Pinpoint the cell where the given text exists, returning its (x, y) midpoint coordinate. 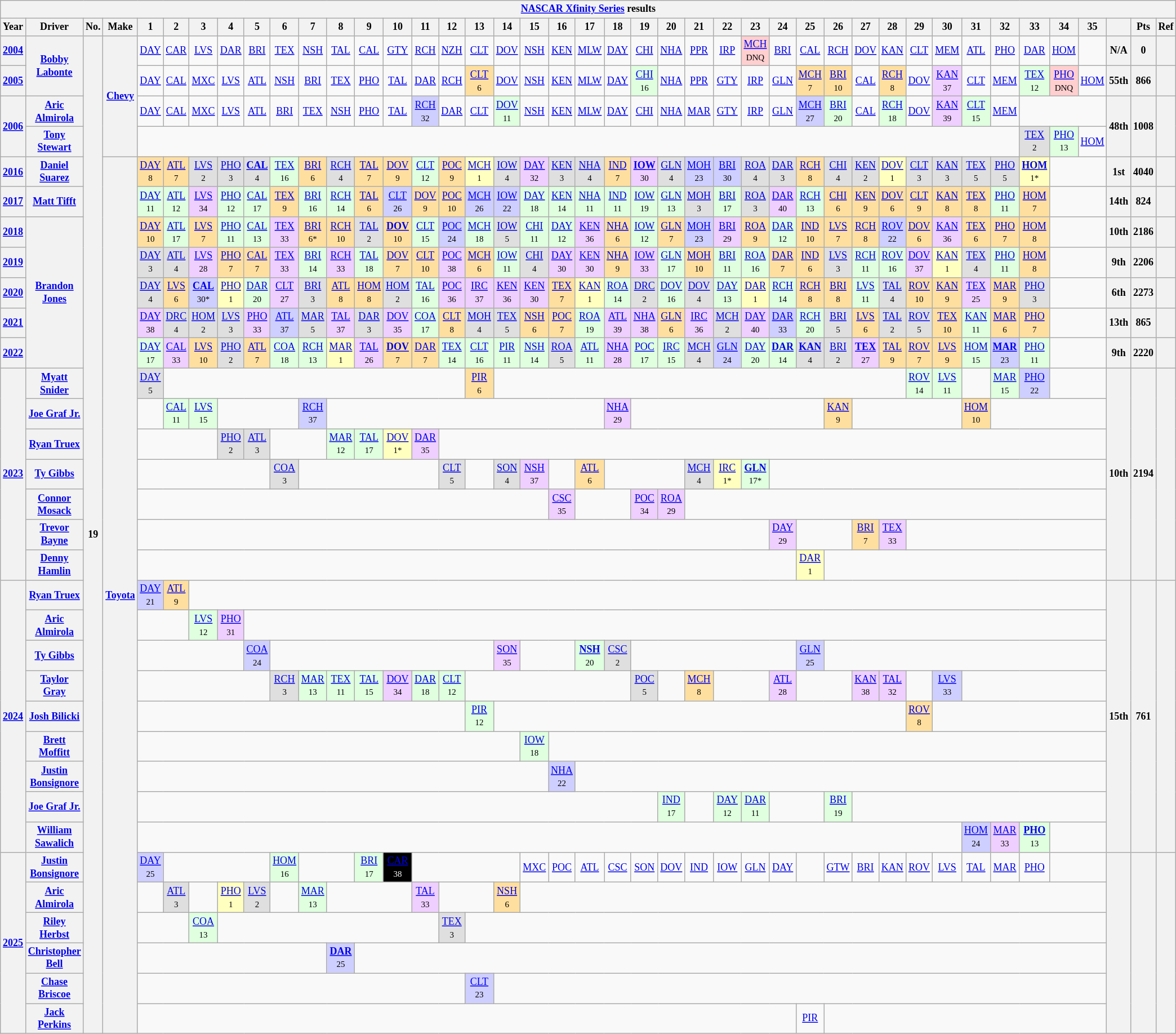
NZH (452, 51)
CLT10 (425, 263)
MAR9 (1005, 292)
ROV10 (919, 292)
LVS28 (204, 263)
ROA5 (562, 353)
PIR11 (507, 353)
DOV16 (671, 292)
TAL17 (369, 444)
RCH32 (425, 111)
BRI2 (838, 353)
N/A (1119, 51)
POC17 (644, 353)
KAN37 (947, 81)
CLT3 (919, 172)
21 (700, 27)
BRI19 (838, 807)
16 (562, 27)
PHODNQ (1064, 81)
CLT9 (919, 202)
HOM24 (975, 837)
ATL6 (589, 474)
GLN13 (671, 202)
NHA11 (589, 202)
1st (1119, 172)
2020 (14, 292)
IOW33 (644, 263)
TAL18 (369, 263)
POC24 (452, 232)
COA18 (285, 353)
RCH3 (285, 686)
DOV4 (700, 292)
20 (671, 27)
ATL9 (176, 595)
ROA14 (618, 292)
55th (1119, 81)
ROA3 (755, 202)
2023 (14, 474)
POC5 (644, 686)
TEX27 (866, 353)
POC9 (452, 172)
TEX10 (947, 323)
DAY29 (783, 535)
TEX4 (975, 263)
TEX7 (562, 292)
IND7 (618, 172)
ROA19 (589, 323)
KAN8 (947, 202)
TAL26 (369, 353)
GLN25 (810, 656)
IND6 (810, 263)
DAR25 (341, 958)
33 (1035, 27)
Christopher Bell (54, 958)
Myatt Snider (54, 383)
HOM16 (285, 867)
TAL15 (369, 686)
ROV16 (892, 263)
28 (892, 27)
LVS9 (947, 353)
CLT5 (452, 474)
IND11 (618, 202)
Year (14, 27)
DAY8 (150, 172)
BRI16 (313, 202)
RCH20 (810, 323)
14th (1119, 202)
PHO22 (1035, 383)
ROV5 (919, 323)
NHA38 (644, 323)
BRI30 (727, 172)
GTW (838, 867)
MAR5 (313, 323)
NHA6 (618, 232)
DAY32 (534, 172)
KEN14 (562, 202)
DOV34 (398, 686)
GLN4 (671, 172)
CLT27 (285, 292)
MOH10 (700, 263)
CAL30* (204, 292)
PIR (810, 1019)
CAL17 (257, 202)
TAL37 (341, 323)
Ref (1166, 27)
TEX2 (1035, 141)
ROV22 (892, 232)
KAN3 (947, 172)
DAY13 (727, 292)
CAL33 (176, 353)
DOV35 (398, 323)
CSC2 (618, 656)
ROA16 (755, 263)
COA13 (204, 928)
CAL11 (176, 414)
2004 (14, 51)
RCH4 (341, 172)
CAL13 (257, 232)
DAR33 (783, 323)
BRI11 (727, 263)
MOH4 (480, 323)
Make (121, 27)
LVS12 (204, 625)
COA3 (285, 474)
866 (1143, 81)
LVS10 (204, 353)
ATL39 (618, 323)
MCH27 (810, 111)
23 (755, 27)
RCH18 (892, 111)
TEX9 (285, 202)
Matt Tifft (54, 202)
Chevy (121, 96)
2019 (14, 263)
ROV8 (919, 716)
24 (783, 27)
Trevor Bayne (54, 535)
2025 (14, 943)
DAY38 (150, 323)
DAY40 (755, 323)
LVS15 (204, 414)
SON35 (507, 656)
PIR6 (480, 383)
TAL33 (425, 898)
32 (1005, 27)
1008 (1143, 126)
DAR12 (783, 232)
TEX8 (975, 202)
No. (93, 27)
4040 (1143, 172)
Josh Bilicki (54, 716)
ROA9 (755, 232)
DAY4 (150, 292)
TEX11 (341, 686)
BRI10 (838, 81)
PHO31 (231, 625)
IOW12 (644, 232)
865 (1143, 323)
22 (727, 27)
CAL7 (257, 263)
NSH14 (534, 353)
SON4 (507, 474)
MCH6 (480, 263)
15th (1119, 716)
MCH26 (480, 202)
DAY10 (150, 232)
DAY11 (150, 202)
25 (810, 27)
BRI6* (313, 232)
DAY18 (534, 202)
POC10 (452, 202)
GLN17* (755, 474)
TEX25 (975, 292)
DOV37 (919, 263)
PHO12 (231, 202)
MCH8 (700, 686)
2220 (1143, 353)
2017 (14, 202)
POC34 (644, 504)
IOW18 (534, 747)
HOM15 (975, 353)
6th (1119, 292)
ROA29 (671, 504)
Daniel Suarez (54, 172)
IND17 (671, 807)
KEN2 (866, 172)
IRC15 (671, 353)
Connor Mosack (54, 504)
NHA9 (618, 263)
Brett Moffitt (54, 747)
CSC (618, 867)
2016 (14, 172)
BRI7 (866, 535)
ATL28 (783, 686)
TAL4 (892, 292)
IOW19 (644, 202)
2194 (1143, 474)
KAN39 (947, 111)
NSH20 (589, 656)
RCH37 (313, 414)
KAN4 (810, 353)
Pts (1143, 27)
ATL12 (176, 202)
CHI6 (838, 202)
KAN11 (975, 323)
IOW22 (507, 202)
MCH1 (480, 172)
RCH11 (866, 263)
NASCAR Xfinity Series results (588, 9)
TEX6 (975, 232)
CLT23 (480, 988)
CHI16 (644, 81)
DAR40 (783, 202)
ROV (919, 867)
48th (1119, 126)
DAY30 (562, 263)
Bobby Labonte (54, 65)
2021 (14, 323)
POC38 (452, 263)
2024 (14, 716)
PHO5 (1005, 172)
DAR11 (755, 807)
DOV1* (398, 444)
DRC2 (644, 292)
2206 (1143, 263)
Brandon Jones (54, 292)
MAR1 (341, 353)
2018 (14, 232)
BRI8 (838, 292)
IOW4 (507, 172)
35 (1093, 27)
CLT6 (480, 81)
18 (618, 27)
MAR6 (1005, 323)
DAR35 (425, 444)
MAR15 (1005, 383)
ATL8 (341, 292)
ATL17 (176, 232)
DAY5 (150, 383)
7 (313, 27)
BRI29 (727, 232)
DRC4 (176, 323)
MCH18 (480, 232)
NHA22 (562, 776)
26 (838, 27)
RCH10 (341, 232)
10 (398, 27)
MAR12 (341, 444)
29 (919, 27)
0 (1143, 51)
ROA4 (755, 172)
30 (947, 27)
Taylor Gray (54, 686)
17 (589, 27)
Denny Hamlin (54, 565)
BRI6 (313, 172)
William Sawalich (54, 837)
31 (975, 27)
NHA29 (618, 414)
3 (204, 27)
824 (1143, 202)
1 (150, 27)
CAL4 (257, 172)
CAR (176, 51)
Chase Briscoe (54, 988)
TEX12 (1035, 81)
DAY25 (150, 867)
CLT16 (480, 353)
IOW5 (507, 232)
8 (341, 27)
MCHDNQ (755, 51)
2022 (14, 353)
GLN6 (671, 323)
761 (1143, 716)
DAR20 (257, 292)
IND (700, 867)
TEX14 (452, 353)
Toyota (121, 595)
PIR12 (480, 716)
TEX3 (452, 928)
SON (644, 867)
Riley Herbst (54, 928)
GLN24 (727, 353)
COA17 (425, 323)
DAY20 (755, 353)
POC36 (452, 292)
ROV7 (919, 353)
BRI20 (838, 111)
DOV10 (398, 232)
BRI5 (838, 323)
KAN36 (947, 232)
KAN38 (866, 686)
TAL16 (425, 292)
TAL9 (892, 353)
POC7 (562, 323)
DOV1 (892, 172)
KEN3 (562, 172)
RCH33 (341, 263)
13 (480, 27)
14 (507, 27)
DAY3 (150, 263)
NHA4 (589, 172)
27 (866, 27)
Tony Stewart (54, 141)
IOW11 (507, 263)
ATL37 (285, 323)
TAL7 (369, 172)
9 (369, 27)
IOW (727, 867)
LVS34 (204, 202)
2005 (14, 81)
CSC35 (562, 504)
GLN7 (671, 232)
4 (231, 27)
DAR14 (783, 353)
ATL11 (589, 353)
ATL4 (176, 263)
5 (257, 27)
NHA28 (618, 353)
MCH2 (727, 323)
IND10 (810, 232)
CLT26 (398, 202)
NSH37 (534, 474)
2006 (14, 126)
HOM7 (1035, 202)
TAL32 (892, 686)
IOW30 (644, 172)
BRI3 (313, 292)
HOM1* (1035, 172)
HOM10 (975, 414)
2273 (1143, 292)
MCH7 (810, 81)
KEN9 (866, 202)
POC (562, 867)
Jack Perkins (54, 1019)
DAY21 (150, 595)
15 (534, 27)
DAR18 (425, 686)
BRI14 (313, 263)
CLT8 (452, 323)
6 (285, 27)
COA24 (257, 656)
34 (1064, 27)
2 (176, 27)
TEX16 (285, 172)
MAR33 (1005, 837)
Driver (54, 27)
DAY17 (150, 353)
IRC36 (700, 323)
GLN17 (671, 263)
MOH3 (700, 202)
CAR38 (398, 867)
DOV11 (507, 111)
CHI11 (534, 232)
11 (425, 27)
IRC37 (480, 292)
ROV14 (919, 383)
2186 (1143, 232)
12 (452, 27)
IRC1* (727, 474)
TAL6 (369, 202)
LVS33 (947, 686)
PHO33 (257, 323)
13th (1119, 323)
MAR23 (1005, 353)
